Scan for the cell matching the given text and deliver its (X, Y) coordinate at center. 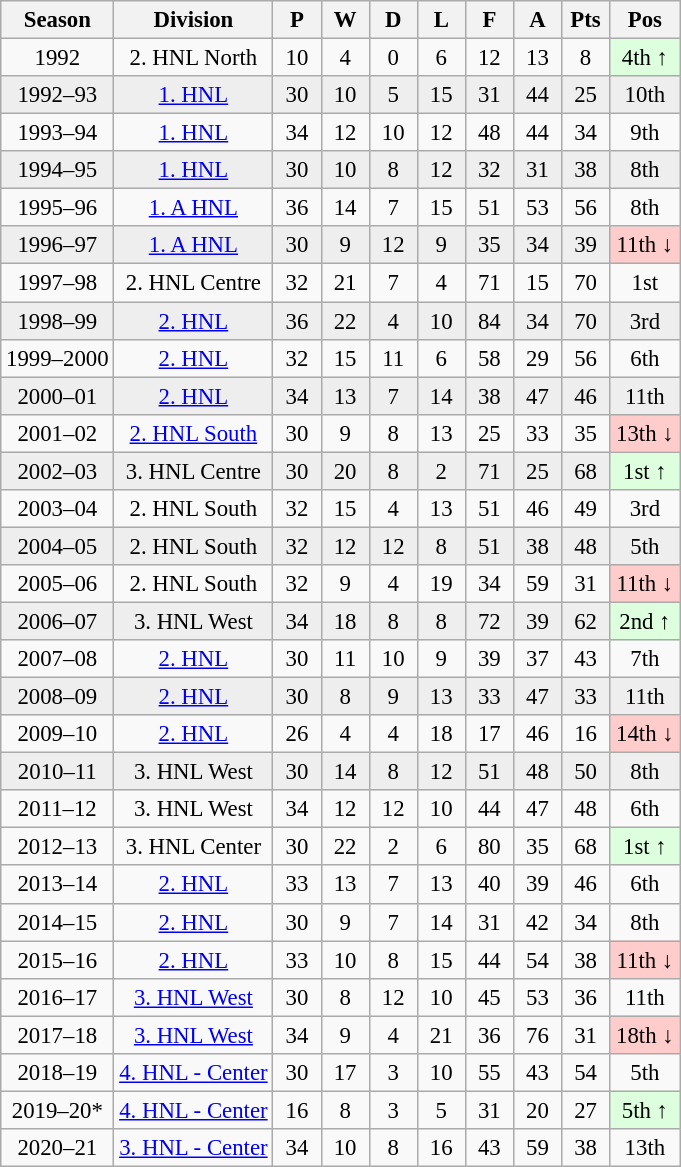
0 (393, 58)
2020–21 (58, 1148)
5th ↑ (646, 1110)
49 (585, 509)
2015–16 (58, 960)
40 (489, 885)
2018–19 (58, 1073)
2001–02 (58, 433)
13th (646, 1148)
W (345, 20)
1st (646, 283)
72 (489, 621)
2016–17 (58, 997)
1993–94 (58, 133)
2017–18 (58, 1035)
D (393, 20)
3. HNL Centre (194, 471)
P (297, 20)
42 (537, 922)
45 (489, 997)
76 (537, 1035)
2005–06 (58, 584)
37 (537, 659)
3. HNL - Center (194, 1148)
13th ↓ (646, 433)
10th (646, 95)
Division (194, 20)
2000–01 (58, 396)
2007–08 (58, 659)
26 (297, 734)
A (537, 20)
2. HNL Centre (194, 283)
14th ↓ (646, 734)
1992 (58, 58)
18th ↓ (646, 1035)
1992–93 (58, 95)
29 (537, 358)
Season (58, 20)
3. HNL Center (194, 847)
19 (441, 584)
1994–95 (58, 170)
2010–11 (58, 772)
2nd ↑ (646, 621)
1998–99 (58, 321)
2012–13 (58, 847)
58 (489, 358)
2004–05 (58, 546)
27 (585, 1110)
50 (585, 772)
Pos (646, 20)
62 (585, 621)
2014–15 (58, 922)
1999–2000 (58, 358)
Pts (585, 20)
1996–97 (58, 245)
1997–98 (58, 283)
7th (646, 659)
2008–09 (58, 697)
F (489, 20)
80 (489, 847)
9th (646, 133)
1995–96 (58, 208)
2. HNL North (194, 58)
2009–10 (58, 734)
55 (489, 1073)
2019–20* (58, 1110)
4th ↑ (646, 58)
2003–04 (58, 509)
84 (489, 321)
2013–14 (58, 885)
2006–07 (58, 621)
2011–12 (58, 809)
2002–03 (58, 471)
L (441, 20)
